Scan for the cell matching the given text and deliver its (x, y) coordinate at center. 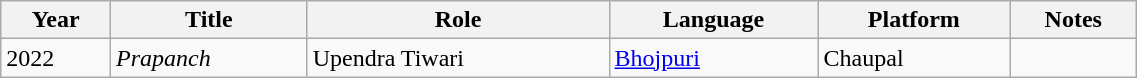
Language (714, 20)
Upendra Tiwari (458, 58)
Notes (1074, 20)
Chaupal (914, 58)
Title (210, 20)
Platform (914, 20)
2022 (56, 58)
Role (458, 20)
Bhojpuri (714, 58)
Prapanch (210, 58)
Year (56, 20)
